From the cell containing the given text, extract its center point as [x, y] coordinate. 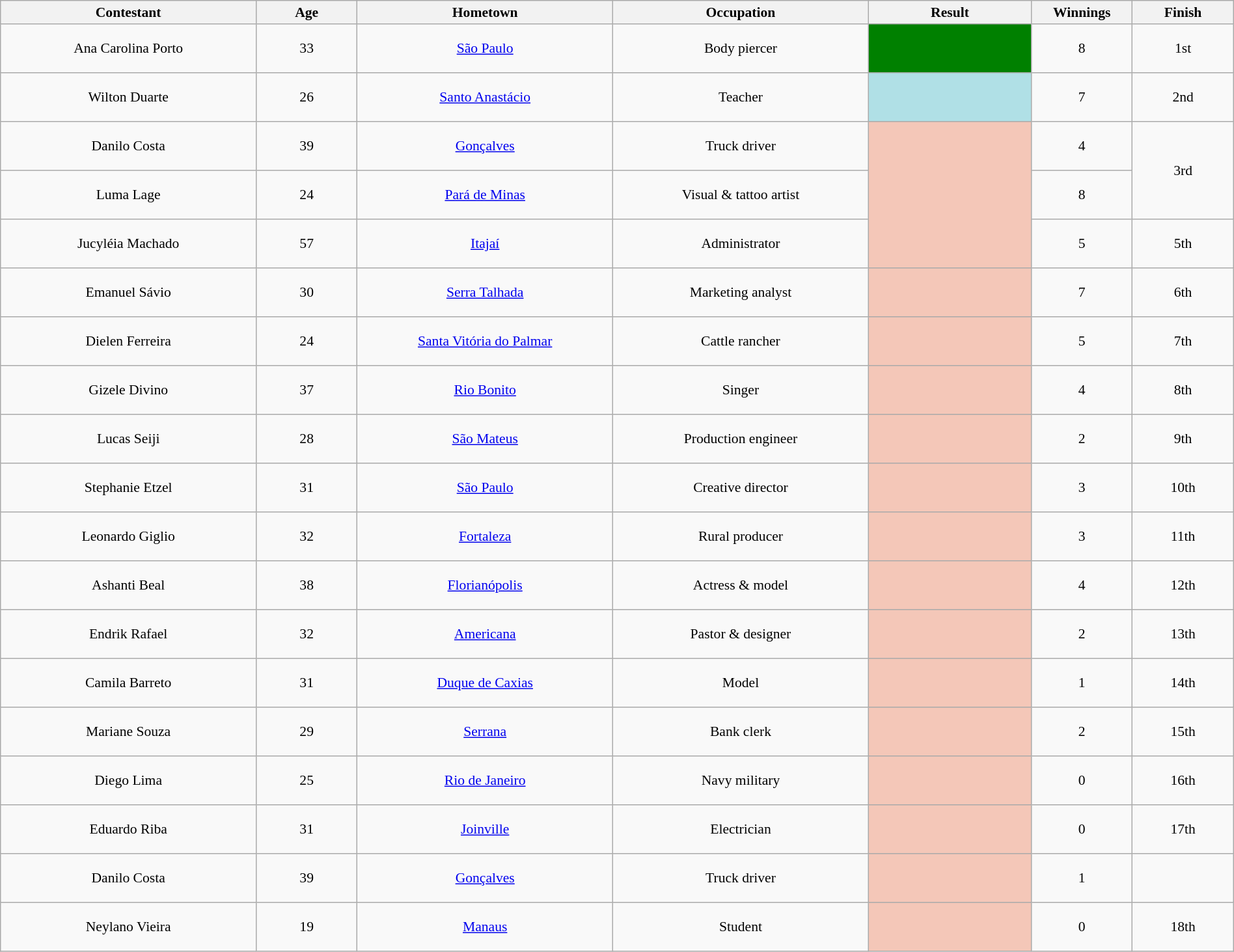
9th [1183, 439]
Teacher [741, 98]
Duque de Caxias [486, 683]
19 [307, 927]
Ana Carolina Porto [129, 48]
Serra Talhada [486, 293]
Americana [486, 634]
Rio Bonito [486, 390]
Student [741, 927]
Production engineer [741, 439]
2nd [1183, 98]
Florianópolis [486, 586]
11th [1183, 536]
Marketing analyst [741, 293]
Santo Anastácio [486, 98]
Age [307, 12]
Diego Lima [129, 781]
Body piercer [741, 48]
Finish [1183, 12]
Creative director [741, 488]
Stephanie Etzel [129, 488]
Luma Lage [129, 195]
1st [1183, 48]
Mariane Souza [129, 731]
Model [741, 683]
Navy military [741, 781]
15th [1183, 731]
Cattle rancher [741, 341]
Serrana [486, 731]
Singer [741, 390]
12th [1183, 586]
Contestant [129, 12]
Neylano Vieira [129, 927]
5th [1183, 243]
18th [1183, 927]
29 [307, 731]
Wilton Duarte [129, 98]
57 [307, 243]
Visual & tattoo artist [741, 195]
Camila Barreto [129, 683]
33 [307, 48]
Actress & model [741, 586]
Administrator [741, 243]
Ashanti Beal [129, 586]
Leonardo Giglio [129, 536]
Jucyléia Machado [129, 243]
São Mateus [486, 439]
30 [307, 293]
Lucas Seiji [129, 439]
17th [1183, 829]
Emanuel Sávio [129, 293]
Result [950, 12]
Eduardo Riba [129, 829]
7th [1183, 341]
28 [307, 439]
Santa Vitória do Palmar [486, 341]
Hometown [486, 12]
13th [1183, 634]
Pará de Minas [486, 195]
Fortaleza [486, 536]
26 [307, 98]
14th [1183, 683]
8th [1183, 390]
Rural producer [741, 536]
Joinville [486, 829]
Occupation [741, 12]
Bank clerk [741, 731]
Pastor & designer [741, 634]
16th [1183, 781]
37 [307, 390]
Electrician [741, 829]
Itajaí [486, 243]
6th [1183, 293]
10th [1183, 488]
Winnings [1082, 12]
Gizele Divino [129, 390]
Manaus [486, 927]
Rio de Janeiro [486, 781]
3rd [1183, 170]
25 [307, 781]
Dielen Ferreira [129, 341]
Endrik Rafael [129, 634]
38 [307, 586]
